Return [x, y] of the center of cell containing provided text 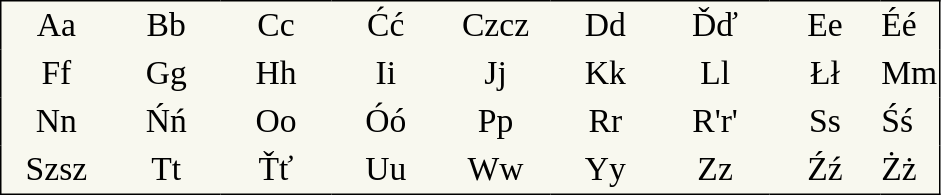
Żż [910, 170]
Ww [496, 170]
Zz [715, 170]
Łł [825, 74]
Cc [276, 26]
Nn [56, 122]
Oo [276, 122]
Czcz [496, 26]
Jj [496, 74]
Tt [166, 170]
Źź [825, 170]
Bb [166, 26]
Ee [825, 26]
Pp [496, 122]
Dd [605, 26]
Ii [386, 74]
Óó [386, 122]
Szsz [56, 170]
Aa [56, 26]
Ťť [276, 170]
Yy [605, 170]
Ll [715, 74]
Ff [56, 74]
Éé [910, 26]
Ńń [166, 122]
Ss [825, 122]
R'r' [715, 122]
Rr [605, 122]
Hh [276, 74]
Mm [910, 74]
Ďď [715, 26]
Śś [910, 122]
Kk [605, 74]
Ćć [386, 26]
Gg [166, 74]
Uu [386, 170]
